Return the [X, Y] coordinate for the center point of the cell that contains the specified text.  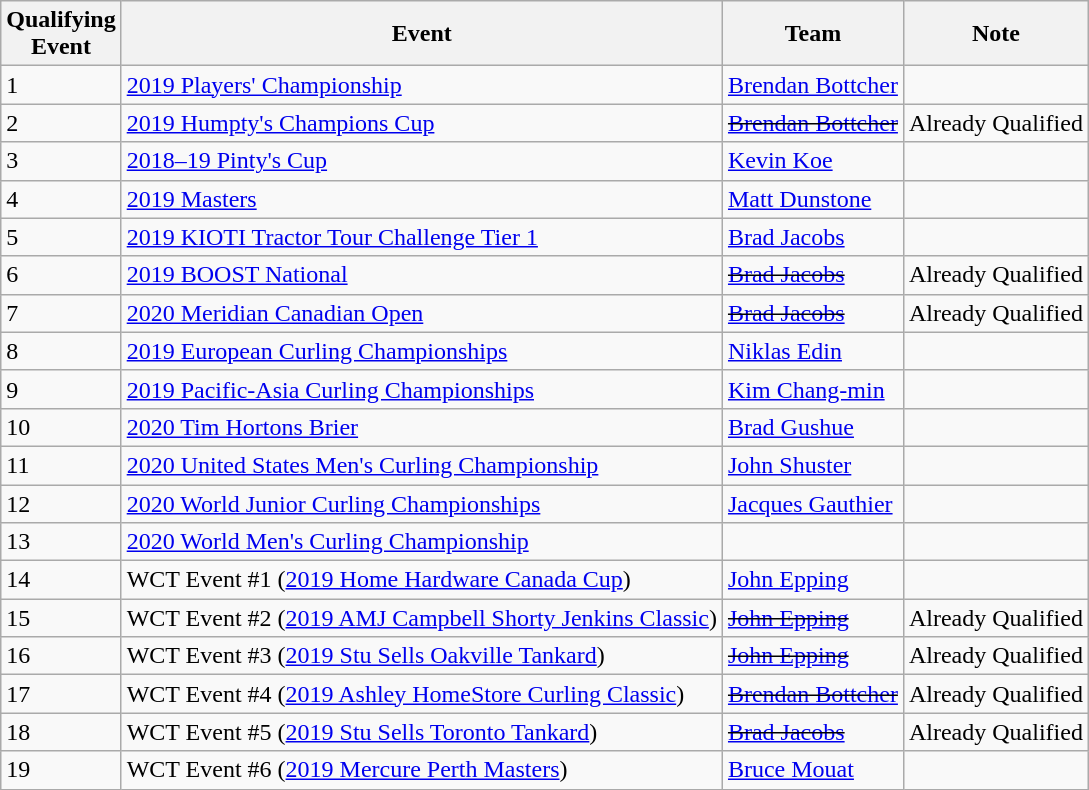
5 [61, 237]
8 [61, 351]
2020 Tim Hortons Brier [422, 427]
Kevin Koe [812, 161]
2019 Pacific-Asia Curling Championships [422, 389]
11 [61, 465]
2020 World Men's Curling Championship [422, 542]
2019 Players' Championship [422, 85]
2020 Meridian Canadian Open [422, 313]
2020 World Junior Curling Championships [422, 503]
15 [61, 618]
2019 KIOTI Tractor Tour Challenge Tier 1 [422, 237]
7 [61, 313]
Note [996, 34]
Niklas Edin [812, 351]
2018–19 Pinty's Cup [422, 161]
2 [61, 123]
16 [61, 656]
Jacques Gauthier [812, 503]
6 [61, 275]
WCT Event #5 (2019 Stu Sells Toronto Tankard) [422, 732]
Kim Chang-min [812, 389]
12 [61, 503]
2019 Humpty's Champions Cup [422, 123]
18 [61, 732]
2019 BOOST National [422, 275]
WCT Event #3 (2019 Stu Sells Oakville Tankard) [422, 656]
2020 United States Men's Curling Championship [422, 465]
WCT Event #4 (2019 Ashley HomeStore Curling Classic) [422, 694]
WCT Event #1 (2019 Home Hardware Canada Cup) [422, 580]
John Shuster [812, 465]
17 [61, 694]
3 [61, 161]
13 [61, 542]
9 [61, 389]
10 [61, 427]
Team [812, 34]
19 [61, 770]
Event [422, 34]
WCT Event #6 (2019 Mercure Perth Masters) [422, 770]
Bruce Mouat [812, 770]
14 [61, 580]
Brad Gushue [812, 427]
4 [61, 199]
WCT Event #2 (2019 AMJ Campbell Shorty Jenkins Classic) [422, 618]
2019 Masters [422, 199]
Matt Dunstone [812, 199]
1 [61, 85]
2019 European Curling Championships [422, 351]
Qualifying Event [61, 34]
